Extract the [X, Y] coordinate from the center of the cell holding the provided text.  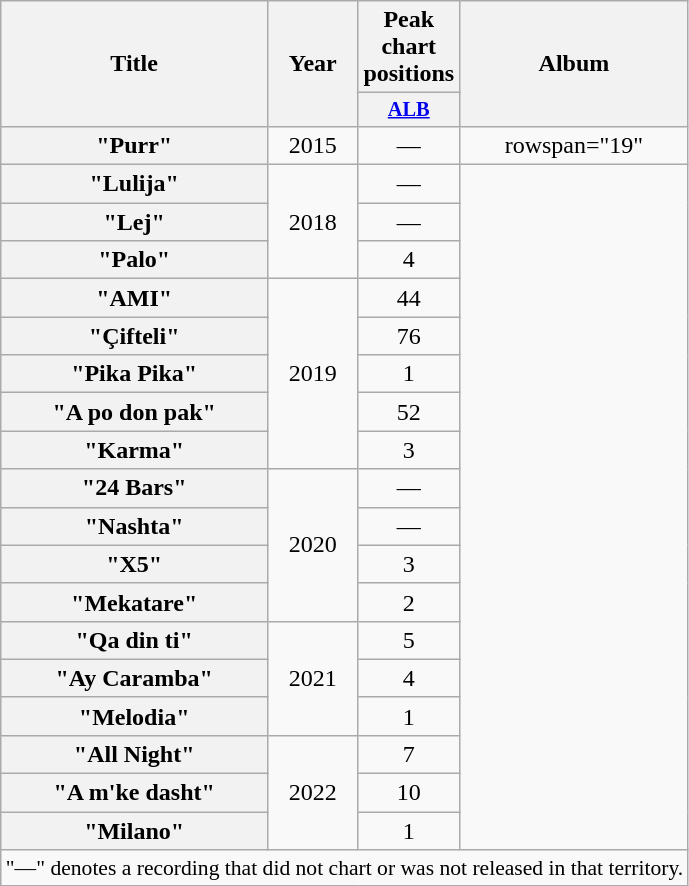
2020 [313, 545]
"—" denotes a recording that did not chart or was not released in that territory. [345, 868]
"Milano" [134, 831]
76 [409, 336]
"Mekatare" [134, 602]
2021 [313, 678]
2022 [313, 792]
"Lulija" [134, 184]
"Melodia" [134, 716]
44 [409, 298]
2 [409, 602]
Year [313, 64]
"Karma" [134, 450]
2015 [313, 145]
"Lej" [134, 222]
ALB [409, 110]
2018 [313, 222]
"AMI" [134, 298]
"Palo" [134, 260]
"Pika Pika" [134, 374]
10 [409, 793]
"A m'ke dasht" [134, 793]
Title [134, 64]
5 [409, 640]
"Ay Caramba" [134, 678]
"A po don pak" [134, 412]
7 [409, 754]
"Çifteli" [134, 336]
Peakchartpositions [409, 47]
52 [409, 412]
"Purr" [134, 145]
"24 Bars" [134, 488]
"All Night" [134, 754]
"Nashta" [134, 526]
"Qa din ti" [134, 640]
Album [574, 64]
2019 [313, 374]
rowspan="19" [574, 145]
"X5" [134, 564]
